For the text-containing cell, return its midpoint in (x, y) coordinate format. 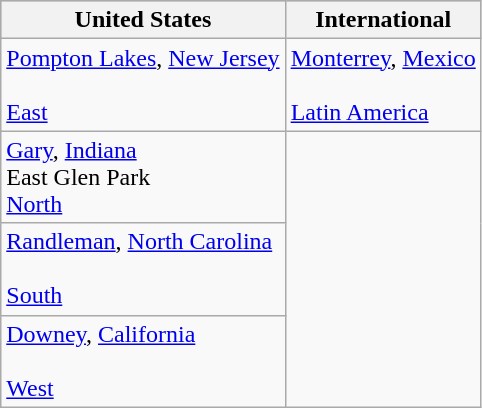
Downey, CaliforniaWest (143, 361)
Randleman, North CarolinaSouth (143, 269)
International (383, 20)
Monterrey, MexicoLatin America (383, 85)
Gary, IndianaEast Glen ParkNorth (143, 177)
United States (143, 20)
Pompton Lakes, New JerseyEast (143, 85)
